Identify which cell holds the provided text, then report its [x, y] central coordinate. 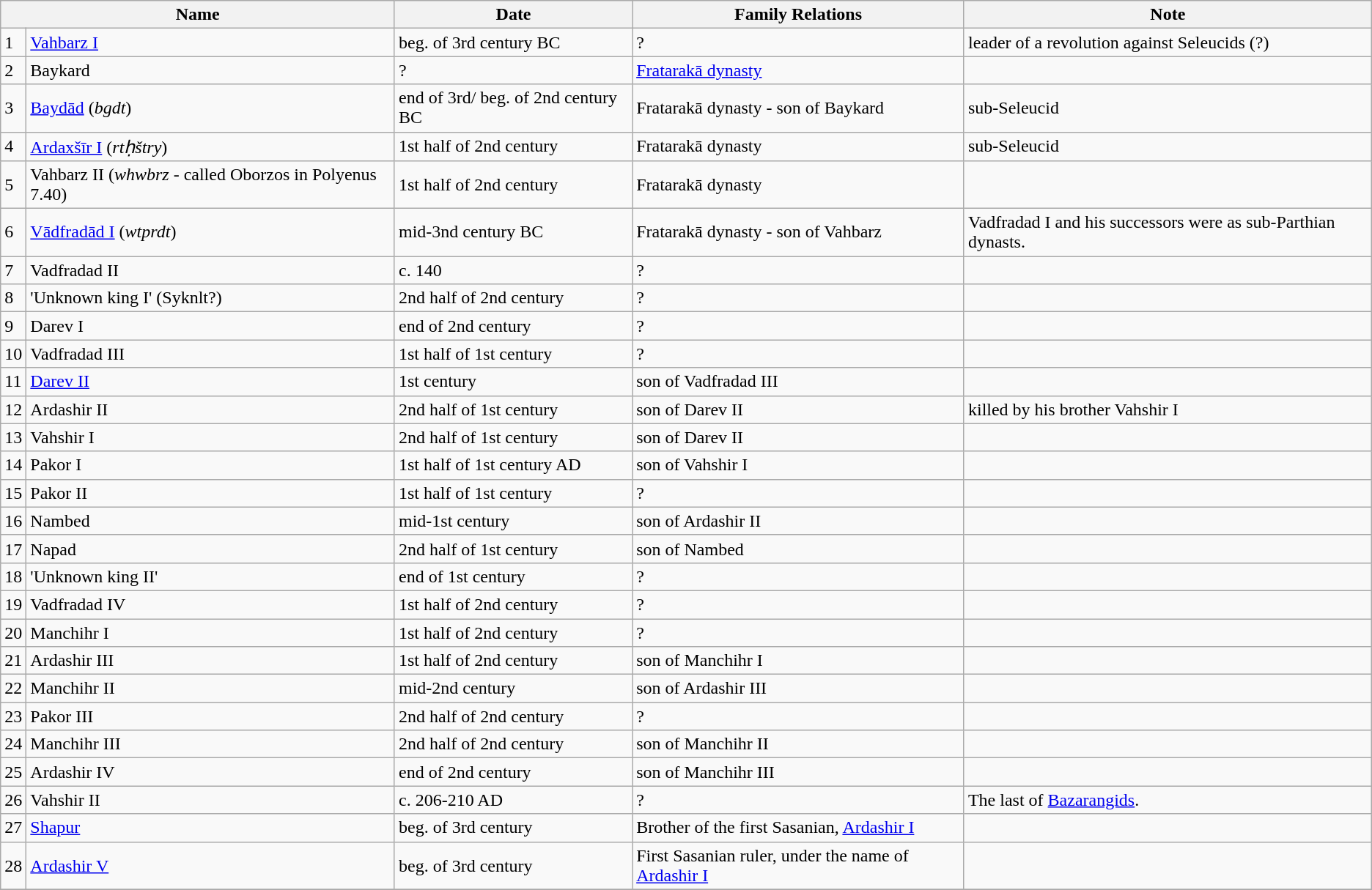
1st half of 1st century AD [513, 465]
mid-3nd century BC [513, 233]
Darev I [211, 326]
3 [13, 108]
16 [13, 521]
15 [13, 493]
22 [13, 689]
son of Vahshir I [799, 465]
Ardashir III [211, 661]
end of 1st century [513, 576]
10 [13, 354]
First Sasanian ruler, under the name of Ardashir I [799, 866]
end of 3rd/ beg. of 2nd century BC [513, 108]
24 [13, 744]
9 [13, 326]
28 [13, 866]
'Unknown king II' [211, 576]
Vahshir II [211, 800]
Vadfradad II [211, 270]
Shapur [211, 828]
Pakor III [211, 716]
8 [13, 298]
mid-2nd century [513, 689]
4 [13, 147]
Manchihr III [211, 744]
Family Relations [799, 15]
Pakor II [211, 493]
beg. of 3rd century BC [513, 42]
Ardaxšīr I (rtḥštry) [211, 147]
son of Ardashir III [799, 689]
Ardashir IV [211, 772]
Vādfradād I (wtprdt) [211, 233]
c. 206-210 AD [513, 800]
leader of a revolution against Seleucids (?) [1168, 42]
7 [13, 270]
Fratarakā dynasty - son of Baykard [799, 108]
2 [13, 70]
Note [1168, 15]
17 [13, 549]
1 [13, 42]
Brother of the first Sasanian, Ardashir I [799, 828]
Date [513, 15]
12 [13, 409]
Nambed [211, 521]
25 [13, 772]
The last of Bazarangids. [1168, 800]
son of Nambed [799, 549]
son of Manchihr I [799, 661]
Baykard [211, 70]
Name [198, 15]
Vadfradad III [211, 354]
1st century [513, 382]
Fratarakā dynasty - son of Vahbarz [799, 233]
Pakor I [211, 465]
Vahbarz II (whwbrz - called Oborzos in Polyenus 7.40) [211, 185]
27 [13, 828]
mid-1st century [513, 521]
Ardashir II [211, 409]
20 [13, 632]
son of Vadfradad III [799, 382]
Manchihr II [211, 689]
21 [13, 661]
Vahshir I [211, 437]
19 [13, 604]
killed by his brother Vahshir I [1168, 409]
son of Manchihr II [799, 744]
11 [13, 382]
son of Manchihr III [799, 772]
Manchihr I [211, 632]
18 [13, 576]
6 [13, 233]
14 [13, 465]
Vadfradad I and his successors were as sub-Parthian dynasts. [1168, 233]
'Unknown king I' (Syknlt?) [211, 298]
13 [13, 437]
c. 140 [513, 270]
Napad [211, 549]
Vadfradad IV [211, 604]
Darev II [211, 382]
Ardashir V [211, 866]
23 [13, 716]
5 [13, 185]
Vahbarz I [211, 42]
26 [13, 800]
Baydād (bgdt) [211, 108]
son of Ardashir II [799, 521]
